Search for the cell housing the specified text and yield its [X, Y] center coordinate. 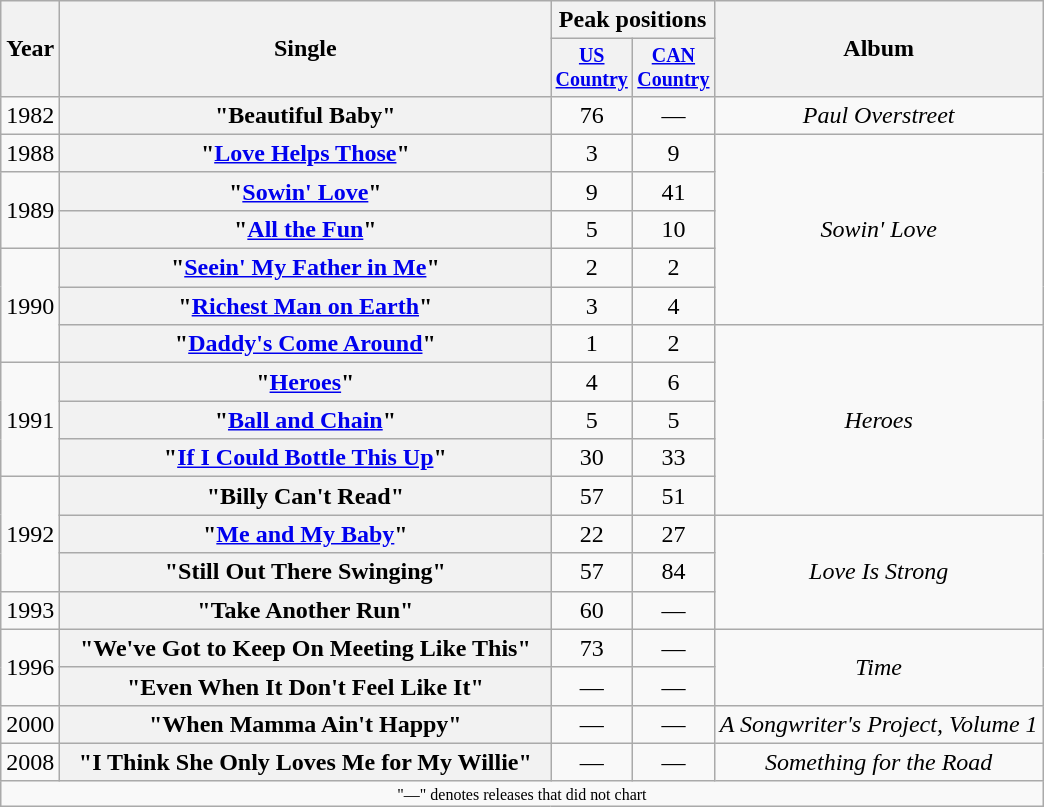
60 [592, 610]
22 [592, 534]
"I Think She Only Loves Me for My Willie" [306, 762]
"When Mamma Ain't Happy" [306, 724]
1988 [30, 153]
Peak positions [632, 20]
"Ball and Chain" [306, 420]
Heroes [878, 420]
Love Is Strong [878, 572]
"Even When It Don't Feel Like It" [306, 686]
Time [878, 667]
6 [674, 382]
"All the Fun" [306, 229]
Sowin' Love [878, 229]
Something for the Road [878, 762]
73 [592, 648]
30 [592, 458]
Single [306, 49]
1992 [30, 534]
CAN Country [674, 68]
76 [592, 115]
10 [674, 229]
2000 [30, 724]
27 [674, 534]
Paul Overstreet [878, 115]
"Still Out There Swinging" [306, 572]
1989 [30, 210]
51 [674, 496]
1982 [30, 115]
33 [674, 458]
"Sowin' Love" [306, 191]
"Billy Can't Read" [306, 496]
1990 [30, 306]
41 [674, 191]
"Love Helps Those" [306, 153]
"Heroes" [306, 382]
"Take Another Run" [306, 610]
A Songwriter's Project, Volume 1 [878, 724]
US Country [592, 68]
2008 [30, 762]
"Daddy's Come Around" [306, 344]
"Beautiful Baby" [306, 115]
Year [30, 49]
"Seein' My Father in Me" [306, 268]
1996 [30, 667]
1 [592, 344]
1991 [30, 420]
1993 [30, 610]
"Richest Man on Earth" [306, 306]
"Me and My Baby" [306, 534]
"If I Could Bottle This Up" [306, 458]
"We've Got to Keep On Meeting Like This" [306, 648]
"—" denotes releases that did not chart [522, 793]
84 [674, 572]
Album [878, 49]
